Return the (X, Y) coordinate for the center point of the cell that contains the specified text.  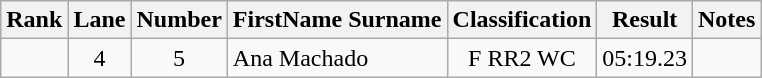
Rank (34, 20)
Number (179, 20)
Lane (100, 20)
F RR2 WC (522, 58)
Result (645, 20)
5 (179, 58)
Notes (727, 20)
05:19.23 (645, 58)
4 (100, 58)
Classification (522, 20)
FirstName Surname (337, 20)
Ana Machado (337, 58)
